Capture the cell that displays the provided text and extract its (X, Y) central coordinate. 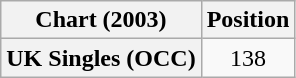
Position (248, 20)
138 (248, 58)
Chart (2003) (101, 20)
UK Singles (OCC) (101, 58)
